From the cell containing the given text, extract its center point as [x, y] coordinate. 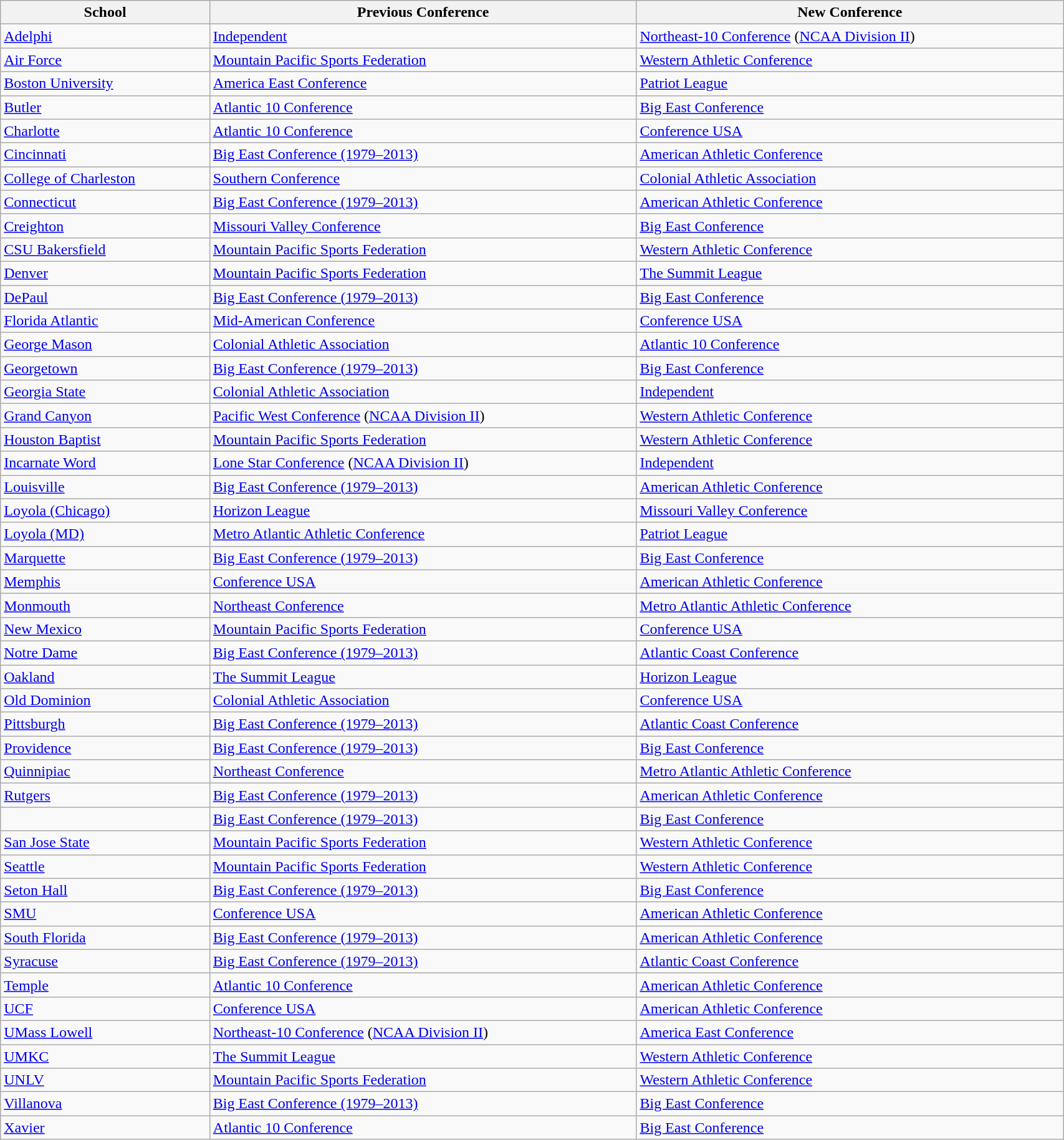
Incarnate Word [105, 463]
South Florida [105, 937]
Charlotte [105, 131]
Previous Conference [423, 12]
School [105, 12]
Rutgers [105, 795]
New Conference [850, 12]
Seton Hall [105, 890]
Xavier [105, 1128]
Air Force [105, 60]
Cincinnati [105, 155]
Providence [105, 748]
Adelphi [105, 36]
UNLV [105, 1080]
Old Dominion [105, 701]
SMU [105, 914]
Villanova [105, 1104]
Houston Baptist [105, 439]
Boston University [105, 84]
Southern Conference [423, 178]
Seattle [105, 866]
Lone Star Conference (NCAA Division II) [423, 463]
Syracuse [105, 961]
College of Charleston [105, 178]
Florida Atlantic [105, 321]
Pacific West Conference (NCAA Division II) [423, 416]
Georgetown [105, 368]
Notre Dame [105, 653]
Creighton [105, 226]
Denver [105, 273]
Louisville [105, 487]
Quinnipiac [105, 772]
Oakland [105, 676]
Connecticut [105, 202]
Pittsburgh [105, 724]
UMKC [105, 1056]
UCF [105, 1008]
George Mason [105, 345]
New Mexico [105, 629]
Grand Canyon [105, 416]
Butler [105, 107]
Memphis [105, 582]
San Jose State [105, 843]
UMass Lowell [105, 1032]
CSU Bakersfield [105, 249]
Georgia State [105, 392]
Loyola (MD) [105, 534]
DePaul [105, 297]
Marquette [105, 558]
Loyola (Chicago) [105, 510]
Temple [105, 985]
Monmouth [105, 605]
Mid-American Conference [423, 321]
